Locate the cell with the specified text and output its (X, Y) center coordinate. 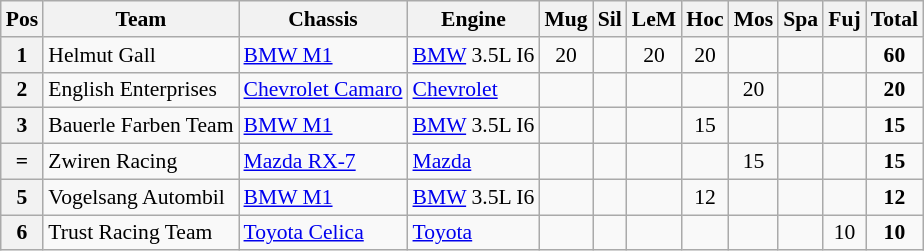
Bauerle Farben Team (140, 126)
Spa (800, 19)
Sil (610, 19)
Helmut Gall (140, 55)
English Enterprises (140, 90)
Toyota (473, 233)
3 (22, 126)
Trust Racing Team (140, 233)
Hoc (704, 19)
Toyota Celica (322, 233)
Mug (566, 19)
5 (22, 197)
Fuj (844, 19)
6 (22, 233)
Total (894, 19)
Pos (22, 19)
Engine (473, 19)
Chevrolet (473, 90)
Mazda (473, 162)
Mazda RX-7 (322, 162)
60 (894, 55)
Team (140, 19)
Chassis (322, 19)
= (22, 162)
Vogelsang Autombil (140, 197)
Zwiren Racing (140, 162)
2 (22, 90)
LeM (654, 19)
1 (22, 55)
Mos (754, 19)
Chevrolet Camaro (322, 90)
